Return (X, Y) of the center of cell containing provided text 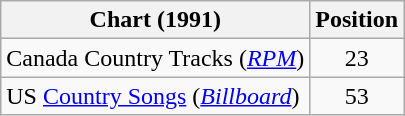
53 (357, 96)
23 (357, 58)
Position (357, 20)
US Country Songs (Billboard) (156, 96)
Chart (1991) (156, 20)
Canada Country Tracks (RPM) (156, 58)
